Capture the cell that displays the provided text and extract its [x, y] central coordinate. 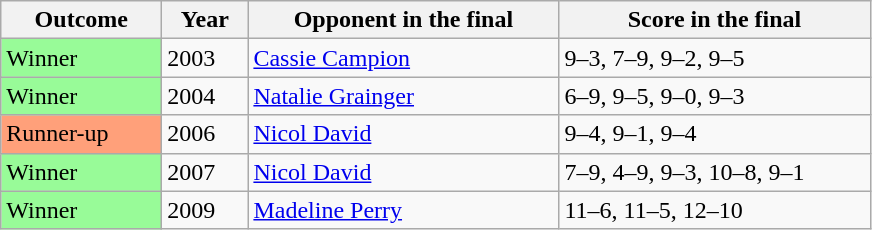
2004 [205, 96]
2006 [205, 134]
6–9, 9–5, 9–0, 9–3 [714, 96]
Outcome [82, 20]
2009 [205, 210]
7–9, 4–9, 9–3, 10–8, 9–1 [714, 172]
Opponent in the final [404, 20]
2003 [205, 58]
11–6, 11–5, 12–10 [714, 210]
Runner-up [82, 134]
9–3, 7–9, 9–2, 9–5 [714, 58]
Year [205, 20]
Natalie Grainger [404, 96]
Madeline Perry [404, 210]
2007 [205, 172]
Cassie Campion [404, 58]
Score in the final [714, 20]
9–4, 9–1, 9–4 [714, 134]
